Identify which cell holds the provided text, then report its [X, Y] central coordinate. 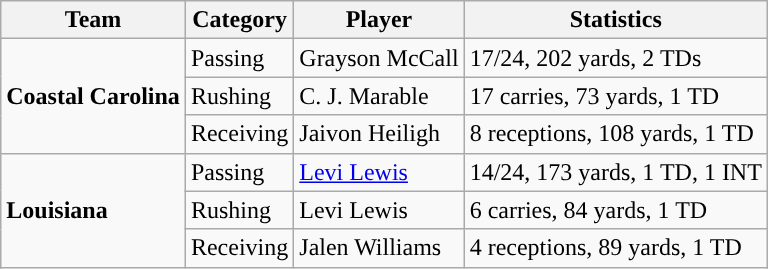
6 carries, 84 yards, 1 TD [616, 210]
Grayson McCall [379, 58]
C. J. Marable [379, 96]
Statistics [616, 20]
4 receptions, 89 yards, 1 TD [616, 248]
8 receptions, 108 yards, 1 TD [616, 134]
Category [239, 20]
Jaivon Heiligh [379, 134]
Louisiana [94, 210]
Team [94, 20]
17 carries, 73 yards, 1 TD [616, 96]
Jalen Williams [379, 248]
Coastal Carolina [94, 96]
17/24, 202 yards, 2 TDs [616, 58]
14/24, 173 yards, 1 TD, 1 INT [616, 172]
Player [379, 20]
